For the text-containing cell, return its midpoint in (x, y) coordinate format. 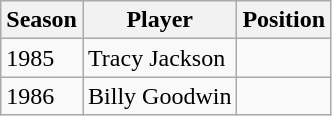
Tracy Jackson (159, 58)
Player (159, 20)
Position (284, 20)
Billy Goodwin (159, 96)
1985 (42, 58)
1986 (42, 96)
Season (42, 20)
